Identify which cell holds the provided text, then report its (X, Y) central coordinate. 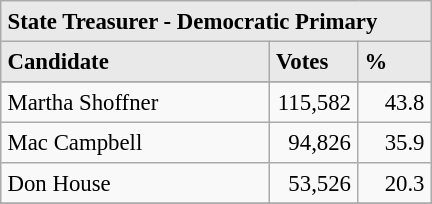
20.3 (395, 183)
% (395, 61)
43.8 (395, 102)
115,582 (313, 102)
Votes (313, 61)
35.9 (395, 142)
Candidate (135, 61)
Martha Shoffner (135, 102)
Mac Campbell (135, 142)
Don House (135, 183)
94,826 (313, 142)
53,526 (313, 183)
State Treasurer - Democratic Primary (216, 21)
